Determine the [x, y] coordinate at the center of the cell enclosing the given text.  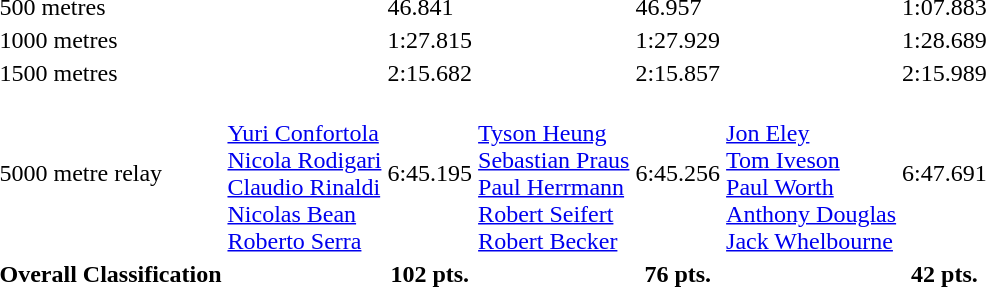
Yuri ConfortolaNicola RodigariClaudio RinaldiNicolas BeanRoberto Serra [304, 174]
Tyson HeungSebastian PrausPaul HerrmannRobert SeifertRobert Becker [554, 174]
2:15.682 [430, 73]
1:27.815 [430, 40]
2:15.857 [678, 73]
6:45.195 [430, 174]
6:45.256 [678, 174]
Jon EleyTom IvesonPaul WorthAnthony DouglasJack Whelbourne [812, 174]
1:27.929 [678, 40]
